Locate the cell with the specified text and output its [X, Y] center coordinate. 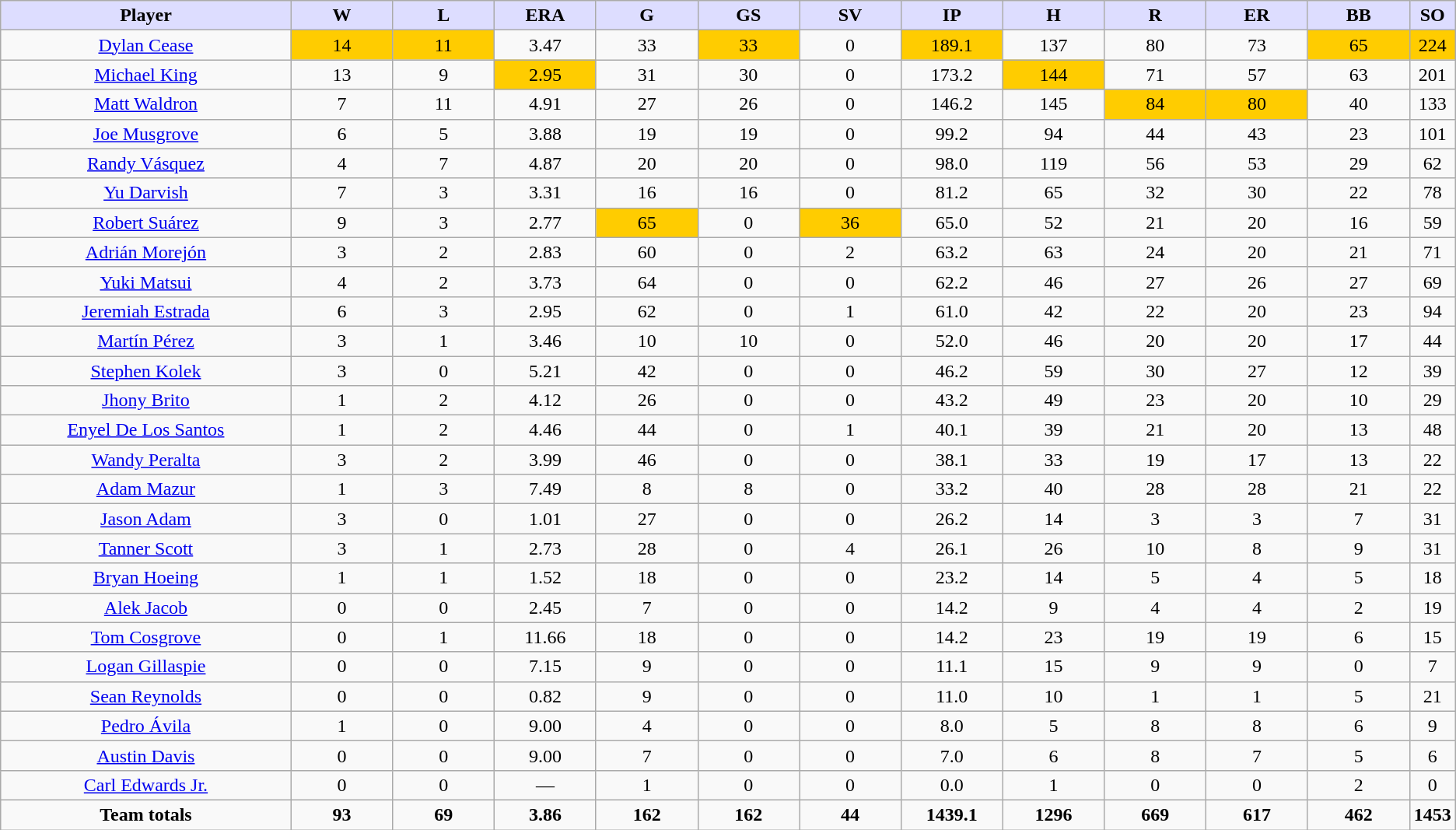
Joe Musgrove [146, 134]
26.2 [952, 519]
3.73 [546, 282]
12 [1358, 371]
145 [1053, 104]
23.2 [952, 578]
3.47 [546, 45]
60 [647, 252]
Adrián Morejón [146, 252]
Tanner Scott [146, 548]
201 [1433, 75]
93 [342, 814]
43 [1257, 134]
Tom Cosgrove [146, 637]
173.2 [952, 75]
4.91 [546, 104]
Randy Vásquez [146, 163]
Robert Suárez [146, 222]
32 [1156, 193]
1453 [1433, 814]
Enyel De Los Santos [146, 430]
GS [748, 16]
W [342, 16]
462 [1358, 814]
137 [1053, 45]
101 [1433, 134]
65.0 [952, 222]
0.82 [546, 696]
Bryan Hoeing [146, 578]
Yu Darvish [146, 193]
4.87 [546, 163]
24 [1156, 252]
Jason Adam [146, 519]
1.52 [546, 578]
81.2 [952, 193]
48 [1433, 430]
8.0 [952, 726]
56 [1156, 163]
84 [1156, 104]
62.2 [952, 282]
Dylan Cease [146, 45]
Alek Jacob [146, 608]
Martín Pérez [146, 341]
38.1 [952, 460]
Stephen Kolek [146, 371]
1439.1 [952, 814]
BB [1358, 16]
1.01 [546, 519]
4.46 [546, 430]
11.0 [952, 696]
Carl Edwards Jr. [146, 785]
R [1156, 16]
ER [1257, 16]
189.1 [952, 45]
36 [851, 222]
49 [1053, 401]
26.1 [952, 548]
144 [1053, 75]
3.86 [546, 814]
64 [647, 282]
7.49 [546, 489]
73 [1257, 45]
Austin Davis [146, 755]
3.31 [546, 193]
Wandy Peralta [146, 460]
SV [851, 16]
78 [1433, 193]
Matt Waldron [146, 104]
3.88 [546, 134]
133 [1433, 104]
669 [1156, 814]
617 [1257, 814]
SO [1433, 16]
Michael King [146, 75]
2.45 [546, 608]
Adam Mazur [146, 489]
146.2 [952, 104]
0.0 [952, 785]
H [1053, 16]
Yuki Matsui [146, 282]
2.73 [546, 548]
L [443, 16]
Sean Reynolds [146, 696]
Jhony Brito [146, 401]
1296 [1053, 814]
3.46 [546, 341]
Team totals [146, 814]
46.2 [952, 371]
224 [1433, 45]
ERA [546, 16]
2.77 [546, 222]
57 [1257, 75]
119 [1053, 163]
2.83 [546, 252]
IP [952, 16]
Logan Gillaspie [146, 667]
11.1 [952, 667]
98.0 [952, 163]
99.2 [952, 134]
61.0 [952, 311]
Player [146, 16]
Pedro Ávila [146, 726]
7.15 [546, 667]
33.2 [952, 489]
63.2 [952, 252]
43.2 [952, 401]
52.0 [952, 341]
7.0 [952, 755]
Jeremiah Estrada [146, 311]
52 [1053, 222]
3.99 [546, 460]
G [647, 16]
40.1 [952, 430]
— [546, 785]
5.21 [546, 371]
4.12 [546, 401]
11.66 [546, 637]
53 [1257, 163]
